For the text-containing cell, return its midpoint in [X, Y] coordinate format. 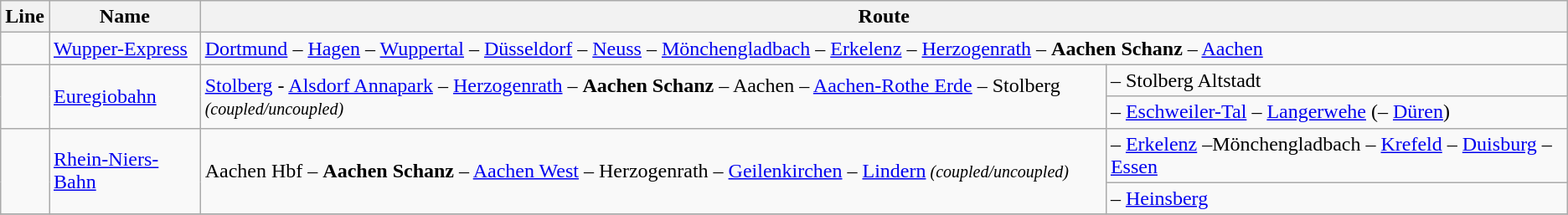
Line [25, 17]
Wupper-Express [124, 49]
Dortmund – Hagen – Wuppertal – Düsseldorf – Neuss – Mönchengladbach – Erkelenz – Herzogenrath – Aachen Schanz – Aachen [884, 49]
– Erkelenz –Mönchengladbach – Krefeld – Duisburg – Essen [1337, 156]
Name [124, 17]
Route [884, 17]
– Heinsberg [1337, 198]
– Eschweiler-Tal – Langerwehe (– Düren) [1337, 112]
– Stolberg Altstadt [1337, 80]
Euregiobahn [124, 96]
Rhein-Niers-Bahn [124, 171]
Stolberg - Alsdorf Annapark – Herzogenrath – Aachen Schanz – Aachen – Aachen-Rothe Erde – Stolberg (coupled/uncoupled) [653, 96]
Aachen Hbf – Aachen Schanz – Aachen West – Herzogenrath – Geilenkirchen – Lindern (coupled/uncoupled) [653, 171]
